From the cell containing the given text, extract its center point as (x, y) coordinate. 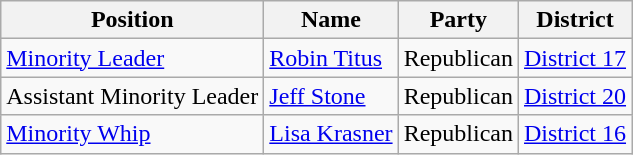
Lisa Krasner (331, 134)
District 20 (574, 96)
Robin Titus (331, 58)
Position (132, 20)
Jeff Stone (331, 96)
Assistant Minority Leader (132, 96)
Minority Leader (132, 58)
District 17 (574, 58)
Minority Whip (132, 134)
Party (458, 20)
District (574, 20)
Name (331, 20)
District 16 (574, 134)
